Locate the cell with the specified text and output its [X, Y] center coordinate. 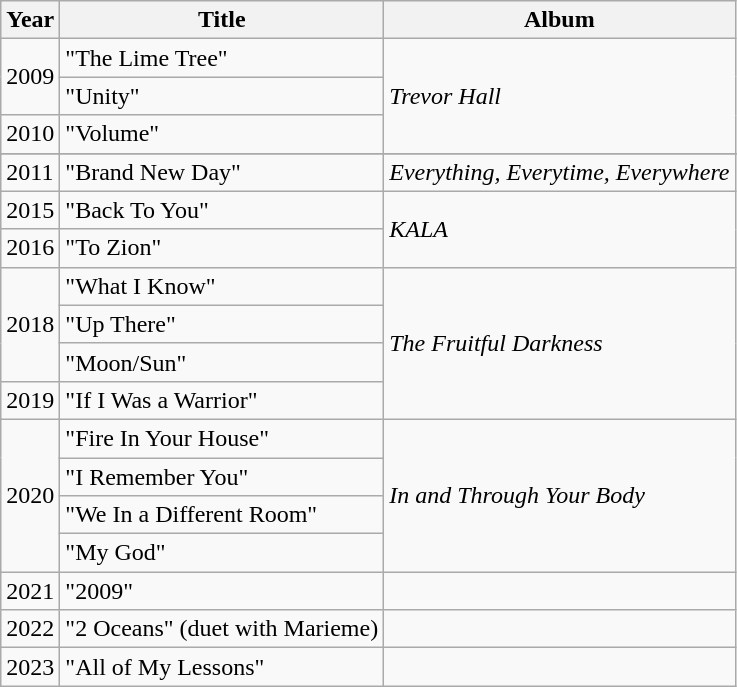
2020 [30, 495]
"2009" [222, 591]
In and Through Your Body [560, 495]
Album [560, 20]
2016 [30, 248]
"Moon/Sun" [222, 362]
Year [30, 20]
"The Lime Tree" [222, 58]
2019 [30, 400]
"Brand New Day" [222, 172]
Title [222, 20]
2023 [30, 667]
"Volume" [222, 134]
"My God" [222, 553]
2018 [30, 324]
2010 [30, 134]
"We In a Different Room" [222, 515]
"2 Oceans" (duet with Marieme) [222, 629]
2009 [30, 77]
"I Remember You" [222, 477]
"Fire In Your House" [222, 438]
2021 [30, 591]
"All of My Lessons" [222, 667]
Trevor Hall [560, 96]
"Unity" [222, 96]
2015 [30, 210]
Everything, Everytime, Everywhere [560, 172]
The Fruitful Darkness [560, 343]
2022 [30, 629]
"If I Was a Warrior" [222, 400]
"Back To You" [222, 210]
"What I Know" [222, 286]
2011 [30, 172]
KALA [560, 229]
"To Zion" [222, 248]
"Up There" [222, 324]
